Locate the cell with the specified text and output its (x, y) center coordinate. 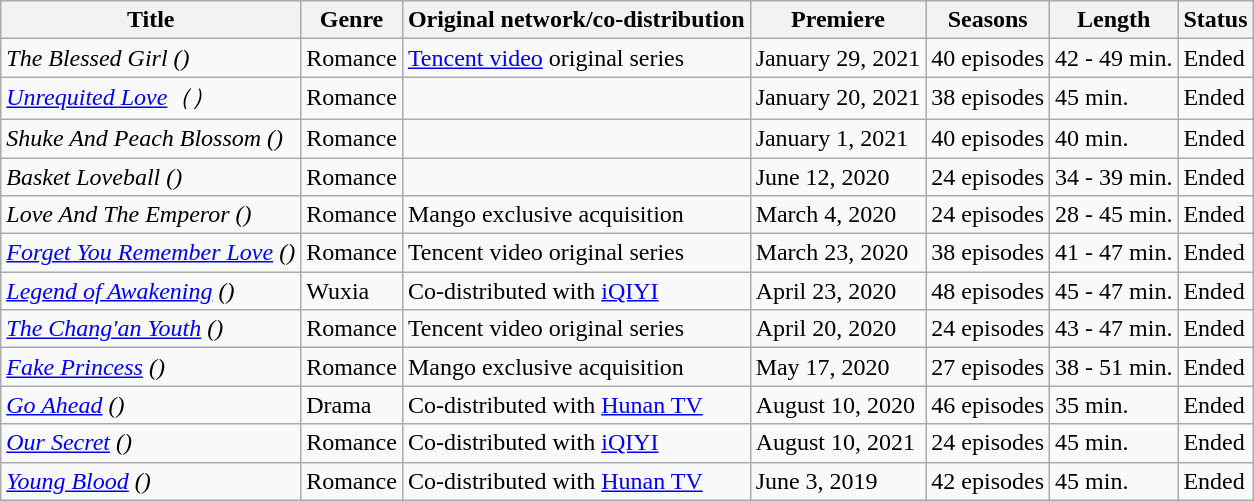
35 min. (1114, 405)
Premiere (838, 20)
46 episodes (988, 405)
43 - 47 min. (1114, 329)
June 12, 2020 (838, 177)
28 - 45 min. (1114, 215)
August 10, 2020 (838, 405)
Basket Loveball () (151, 177)
The Chang'an Youth () (151, 329)
42 episodes (988, 481)
Genre (352, 20)
Status (1216, 20)
Forget You Remember Love () (151, 253)
January 29, 2021 (838, 58)
April 23, 2020 (838, 291)
August 10, 2021 (838, 443)
41 - 47 min. (1114, 253)
Love And The Emperor () (151, 215)
March 23, 2020 (838, 253)
Go Ahead () (151, 405)
Young Blood () (151, 481)
January 1, 2021 (838, 138)
Title (151, 20)
Legend of Awakening () (151, 291)
42 - 49 min. (1114, 58)
January 20, 2021 (838, 98)
Unrequited Love（） (151, 98)
March 4, 2020 (838, 215)
Fake Princess () (151, 367)
34 - 39 min. (1114, 177)
Length (1114, 20)
Drama (352, 405)
45 - 47 min. (1114, 291)
Wuxia (352, 291)
May 17, 2020 (838, 367)
Original network/co-distribution (576, 20)
48 episodes (988, 291)
Our Secret () (151, 443)
The Blessed Girl () (151, 58)
June 3, 2019 (838, 481)
27 episodes (988, 367)
Shuke And Peach Blossom () (151, 138)
40 min. (1114, 138)
38 - 51 min. (1114, 367)
Seasons (988, 20)
April 20, 2020 (838, 329)
